From the cell containing the given text, extract its center point as (X, Y) coordinate. 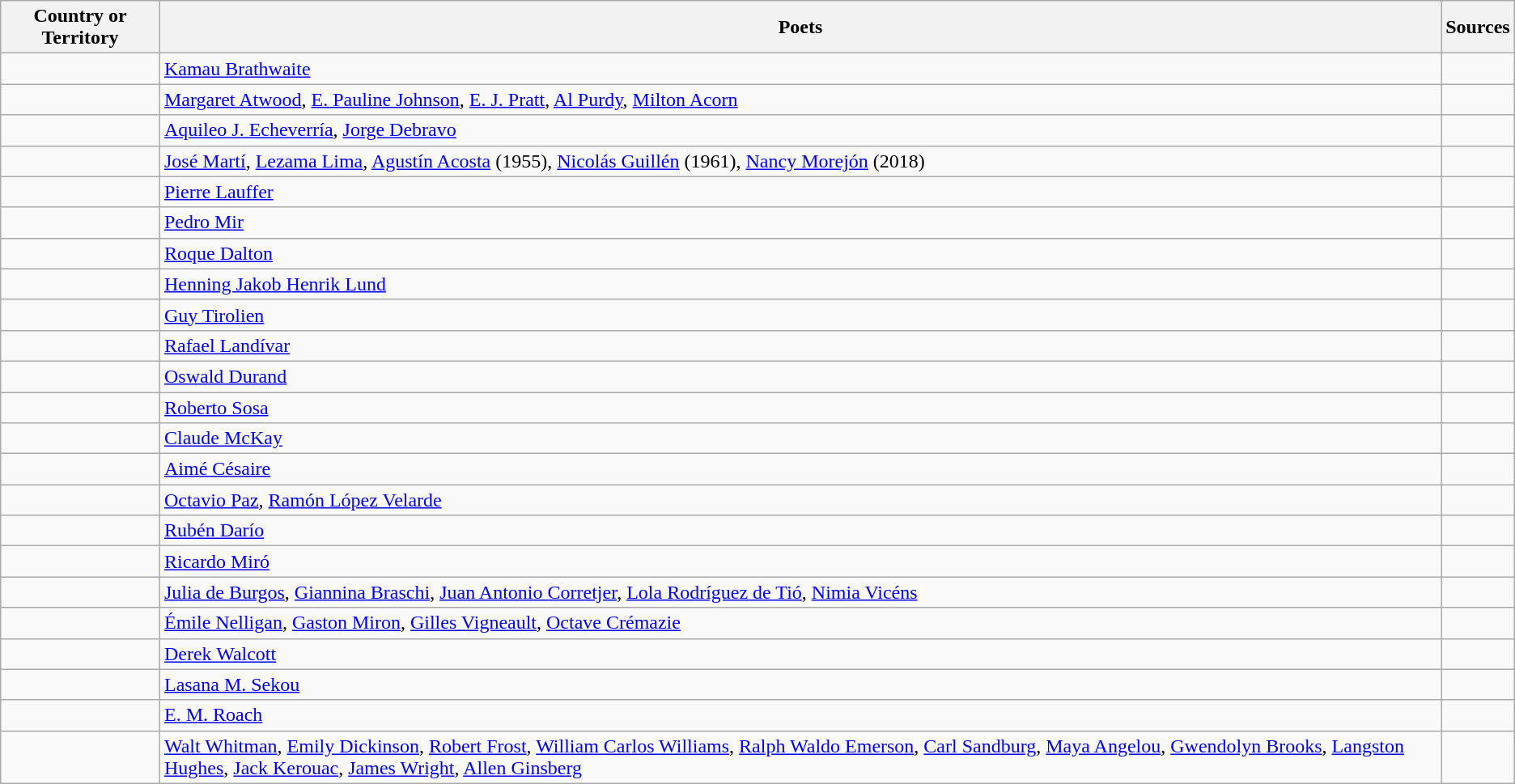
Rubén Darío (800, 531)
Roberto Sosa (800, 407)
Aimé Césaire (800, 469)
Pierre Lauffer (800, 192)
Roque Dalton (800, 253)
Pedro Mir (800, 222)
Rafael Landívar (800, 345)
Julia de Burgos, Giannina Braschi, Juan Antonio Corretjer, Lola Rodríguez de Tió, Nimia Vicéns (800, 592)
Ricardo Miró (800, 562)
Émile Nelligan, Gaston Miron, Gilles Vigneault, Octave Crémazie (800, 623)
Oswald Durand (800, 376)
Aquileo J. Echeverría, Jorge Debravo (800, 130)
Derek Walcott (800, 654)
Guy Tirolien (800, 315)
Claude McKay (800, 439)
Octavio Paz, Ramón López Velarde (800, 500)
Margaret Atwood, E. Pauline Johnson, E. J. Pratt, Al Purdy, Milton Acorn (800, 100)
E. M. Roach (800, 715)
Poets (800, 28)
Henning Jakob Henrik Lund (800, 284)
José Martí, Lezama Lima, Agustín Acosta (1955), Nicolás Guillén (1961), Nancy Morejón (2018) (800, 161)
Kamau Brathwaite (800, 69)
Country or Territory (81, 28)
Lasana M. Sekou (800, 684)
Sources (1478, 28)
